Provide the [x, y] coordinate of the cell's center where the given text is located.  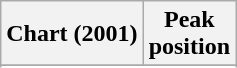
Chart (2001) [72, 34]
Peakposition [189, 34]
